Detect which cell encompasses the target text, then output its [x, y] center coordinate. 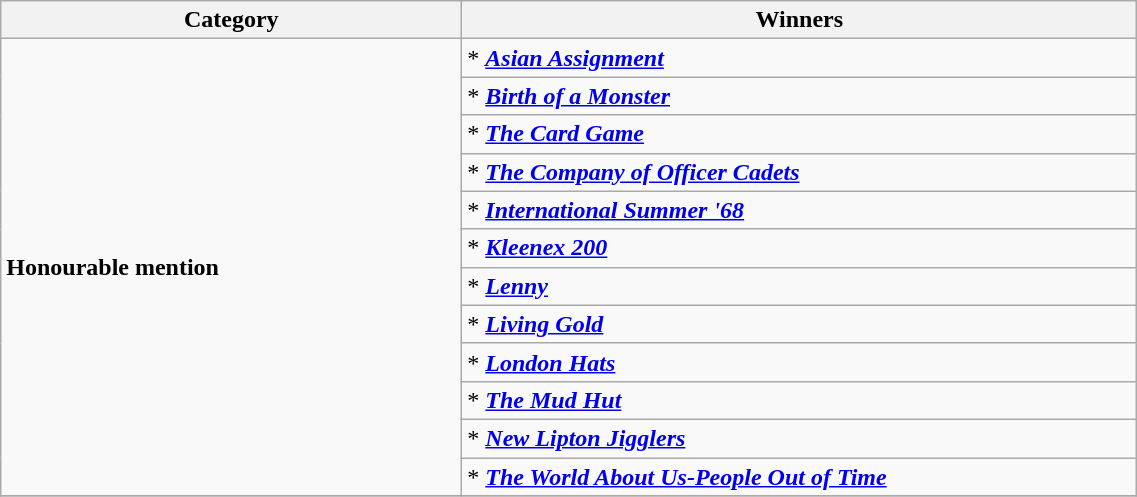
* The Company of Officer Cadets [800, 172]
* The Mud Hut [800, 400]
* New Lipton Jigglers [800, 438]
* Asian Assignment [800, 58]
* Birth of a Monster [800, 96]
* London Hats [800, 362]
* Living Gold [800, 324]
Winners [800, 20]
* The World About Us-People Out of Time [800, 477]
Category [232, 20]
* Lenny [800, 286]
* The Card Game [800, 134]
Honourable mention [232, 268]
* International Summer '68 [800, 210]
* Kleenex 200 [800, 248]
